Pinpoint the cell where the given text exists, returning its [x, y] midpoint coordinate. 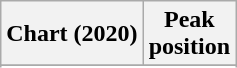
Chart (2020) [72, 34]
Peakposition [189, 34]
